Detect which cell encompasses the target text, then output its [x, y] center coordinate. 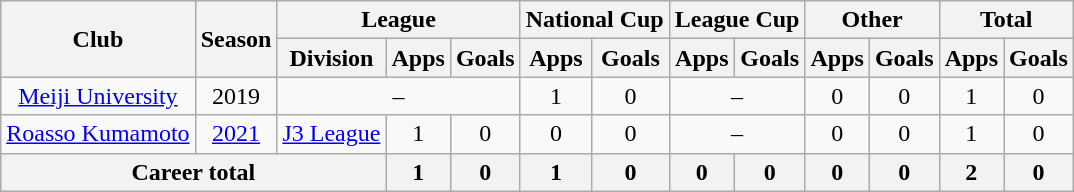
2019 [236, 96]
J3 League [332, 134]
Career total [194, 172]
Club [98, 39]
League Cup [737, 20]
Division [332, 58]
Meiji University [98, 96]
Season [236, 39]
Roasso Kumamoto [98, 134]
Total [1006, 20]
2021 [236, 134]
League [398, 20]
National Cup [594, 20]
2 [971, 172]
Other [872, 20]
